Find where the given text appears and provide that cell's center as (X, Y) coordinate. 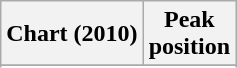
Chart (2010) (72, 34)
Peakposition (189, 34)
